Extract the (x, y) coordinate from the center of the cell holding the provided text.  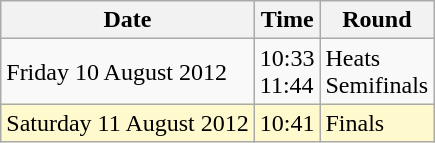
Date (128, 20)
Saturday 11 August 2012 (128, 123)
Time (287, 20)
10:3311:44 (287, 72)
Round (377, 20)
HeatsSemifinals (377, 72)
Friday 10 August 2012 (128, 72)
Finals (377, 123)
10:41 (287, 123)
